Pinpoint the cell where the given text exists, returning its [x, y] midpoint coordinate. 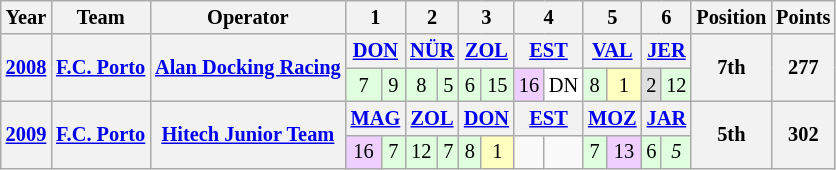
Alan Docking Racing [248, 68]
JAR [666, 118]
2009 [26, 134]
Team [100, 17]
Year [26, 17]
302 [803, 134]
Position [731, 17]
Hitech Junior Team [248, 134]
JER [666, 51]
Operator [248, 17]
9 [393, 85]
5th [731, 134]
15 [498, 85]
2008 [26, 68]
13 [624, 152]
277 [803, 68]
DN [564, 85]
Points [803, 17]
3 [486, 17]
VAL [612, 51]
MAG [376, 118]
4 [548, 17]
NÜR [432, 51]
MOZ [612, 118]
7th [731, 68]
